Locate the cell with the specified text and output its (x, y) center coordinate. 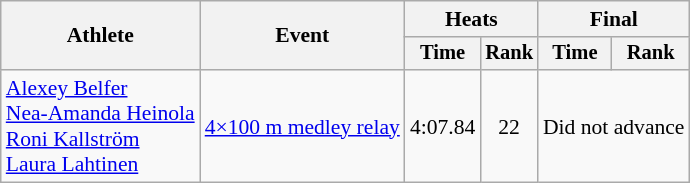
Athlete (100, 36)
Alexey BelferNea-Amanda HeinolaRoni KallströmLaura Lahtinen (100, 126)
Did not advance (614, 126)
4×100 m medley relay (302, 126)
4:07.84 (442, 126)
22 (509, 126)
Heats (472, 19)
Event (302, 36)
Final (614, 19)
